From the cell containing the given text, extract its center point as [x, y] coordinate. 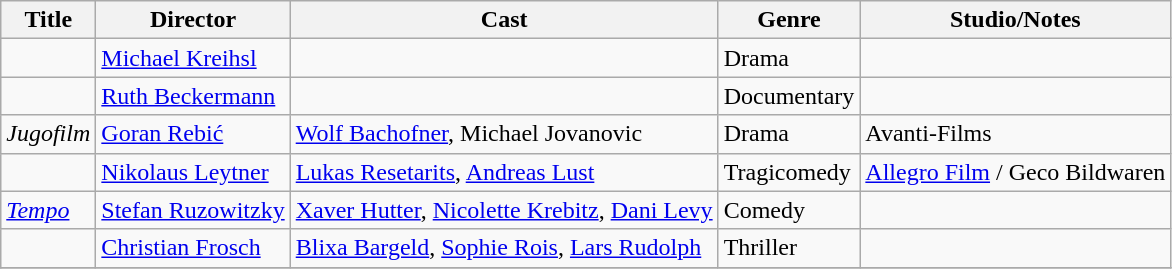
Goran Rebić [193, 134]
Michael Kreihsl [193, 58]
Stefan Ruzowitzky [193, 210]
Studio/Notes [1016, 20]
Wolf Bachofner, Michael Jovanovic [504, 134]
Nikolaus Leytner [193, 172]
Jugofilm [48, 134]
Thriller [789, 248]
Director [193, 20]
Title [48, 20]
Cast [504, 20]
Allegro Film / Geco Bildwaren [1016, 172]
Lukas Resetarits, Andreas Lust [504, 172]
Avanti-Films [1016, 134]
Comedy [789, 210]
Tragicomedy [789, 172]
Ruth Beckermann [193, 96]
Genre [789, 20]
Xaver Hutter, Nicolette Krebitz, Dani Levy [504, 210]
Documentary [789, 96]
Christian Frosch [193, 248]
Tempo [48, 210]
Blixa Bargeld, Sophie Rois, Lars Rudolph [504, 248]
